Scan for the cell matching the given text and deliver its (x, y) coordinate at center. 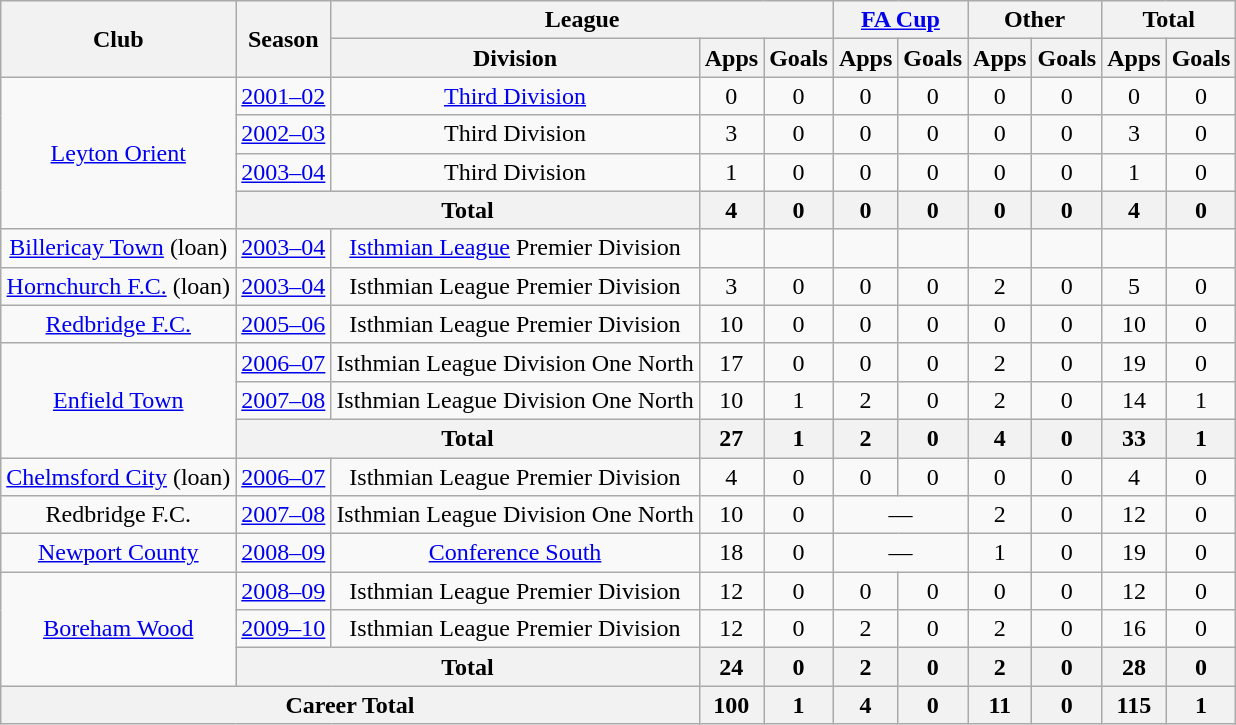
Club (118, 39)
33 (1134, 438)
24 (731, 667)
27 (731, 438)
2005–06 (284, 324)
League (582, 20)
28 (1134, 667)
14 (1134, 400)
100 (731, 705)
Billericay Town (loan) (118, 248)
Hornchurch F.C. (loan) (118, 286)
Conference South (515, 553)
Season (284, 39)
11 (1000, 705)
2001–02 (284, 96)
Career Total (350, 705)
115 (1134, 705)
FA Cup (900, 20)
Newport County (118, 553)
16 (1134, 629)
2002–03 (284, 134)
Division (515, 58)
18 (731, 553)
17 (731, 362)
Chelmsford City (loan) (118, 477)
2009–10 (284, 629)
Enfield Town (118, 400)
Other (1035, 20)
Boreham Wood (118, 629)
Leyton Orient (118, 153)
5 (1134, 286)
